From the cell containing the given text, extract its center point as (x, y) coordinate. 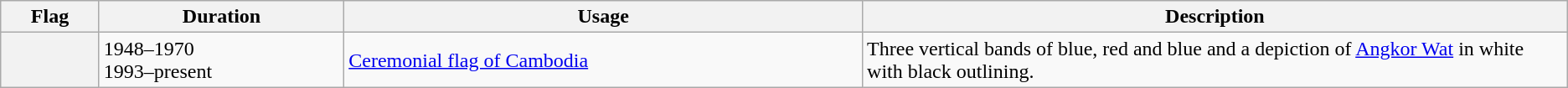
Duration (221, 17)
Description (1215, 17)
Usage (603, 17)
Flag (50, 17)
Ceremonial flag of Cambodia (603, 60)
1948–19701993–present (221, 60)
Three vertical bands of blue, red and blue and a depiction of Angkor Wat in white with black outlining. (1215, 60)
